From the cell containing the given text, extract its center point as (x, y) coordinate. 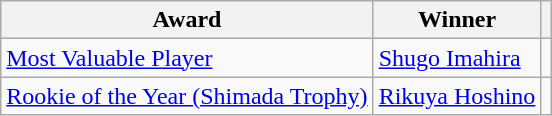
Shugo Imahira (457, 58)
Most Valuable Player (187, 58)
Rikuya Hoshino (457, 96)
Winner (457, 20)
Award (187, 20)
Rookie of the Year (Shimada Trophy) (187, 96)
